Locate the cell with the specified text and output its (x, y) center coordinate. 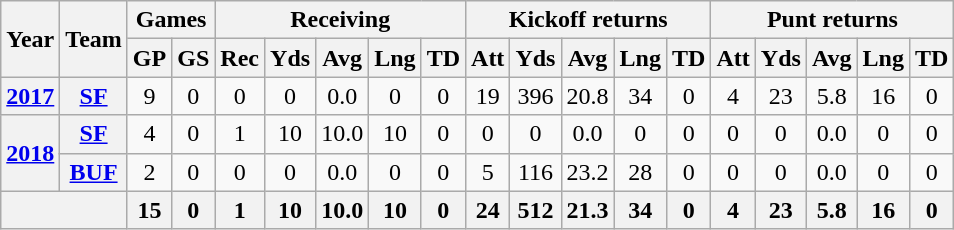
Rec (240, 58)
23.2 (588, 172)
15 (149, 210)
Receiving (340, 20)
2 (149, 172)
512 (536, 210)
9 (149, 96)
Year (30, 39)
GS (194, 58)
Punt returns (832, 20)
24 (488, 210)
GP (149, 58)
BUF (94, 172)
116 (536, 172)
19 (488, 96)
2017 (30, 96)
20.8 (588, 96)
Team (94, 39)
Kickoff returns (588, 20)
2018 (30, 153)
Games (170, 20)
5 (488, 172)
28 (640, 172)
396 (536, 96)
21.3 (588, 210)
